Find where the given text appears and provide that cell's center as [x, y] coordinate. 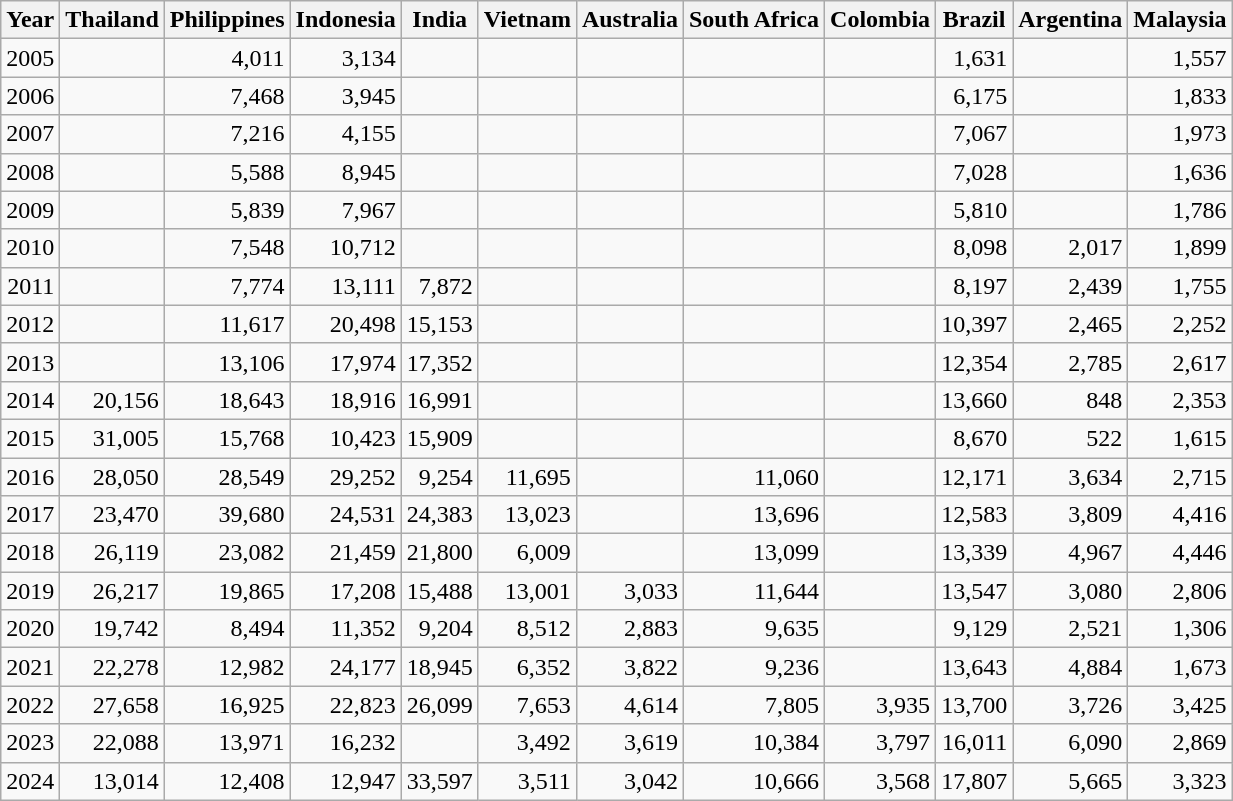
13,696 [754, 515]
7,468 [227, 96]
7,028 [974, 172]
7,967 [346, 210]
3,042 [630, 781]
2014 [30, 400]
2024 [30, 781]
8,670 [974, 438]
19,865 [227, 591]
12,947 [346, 781]
Colombia [880, 20]
Philippines [227, 20]
7,216 [227, 134]
3,492 [527, 743]
13,547 [974, 591]
28,050 [112, 477]
4,884 [1070, 667]
1,833 [1180, 96]
3,809 [1070, 515]
7,774 [227, 286]
2005 [30, 58]
3,797 [880, 743]
13,339 [974, 553]
6,090 [1070, 743]
18,916 [346, 400]
39,680 [227, 515]
12,354 [974, 362]
Brazil [974, 20]
12,583 [974, 515]
India [440, 20]
24,177 [346, 667]
2,439 [1070, 286]
3,726 [1070, 705]
23,470 [112, 515]
2023 [30, 743]
16,011 [974, 743]
4,446 [1180, 553]
22,088 [112, 743]
33,597 [440, 781]
6,175 [974, 96]
2,521 [1070, 629]
18,643 [227, 400]
23,082 [227, 553]
3,945 [346, 96]
13,660 [974, 400]
28,549 [227, 477]
20,156 [112, 400]
19,742 [112, 629]
4,155 [346, 134]
10,712 [346, 248]
11,617 [227, 324]
Australia [630, 20]
1,631 [974, 58]
6,009 [527, 553]
3,822 [630, 667]
2010 [30, 248]
26,119 [112, 553]
4,614 [630, 705]
2,806 [1180, 591]
26,099 [440, 705]
3,323 [1180, 781]
12,171 [974, 477]
2,252 [1180, 324]
1,973 [1180, 134]
Argentina [1070, 20]
11,695 [527, 477]
12,408 [227, 781]
3,568 [880, 781]
17,807 [974, 781]
3,619 [630, 743]
1,673 [1180, 667]
5,588 [227, 172]
24,383 [440, 515]
2009 [30, 210]
Thailand [112, 20]
8,494 [227, 629]
1,306 [1180, 629]
2007 [30, 134]
29,252 [346, 477]
9,204 [440, 629]
Year [30, 20]
15,768 [227, 438]
8,945 [346, 172]
12,982 [227, 667]
Malaysia [1180, 20]
9,254 [440, 477]
7,805 [754, 705]
2006 [30, 96]
26,217 [112, 591]
2017 [30, 515]
2020 [30, 629]
15,153 [440, 324]
11,644 [754, 591]
4,011 [227, 58]
22,823 [346, 705]
2,465 [1070, 324]
1,557 [1180, 58]
1,615 [1180, 438]
10,423 [346, 438]
3,425 [1180, 705]
4,416 [1180, 515]
Vietnam [527, 20]
13,023 [527, 515]
2022 [30, 705]
Indonesia [346, 20]
10,397 [974, 324]
7,872 [440, 286]
8,512 [527, 629]
9,129 [974, 629]
3,511 [527, 781]
13,111 [346, 286]
13,971 [227, 743]
5,665 [1070, 781]
16,232 [346, 743]
9,236 [754, 667]
20,498 [346, 324]
3,080 [1070, 591]
3,935 [880, 705]
16,991 [440, 400]
13,700 [974, 705]
17,974 [346, 362]
4,967 [1070, 553]
522 [1070, 438]
3,033 [630, 591]
27,658 [112, 705]
17,352 [440, 362]
2008 [30, 172]
1,899 [1180, 248]
2018 [30, 553]
11,060 [754, 477]
2,715 [1180, 477]
2,785 [1070, 362]
2,869 [1180, 743]
2012 [30, 324]
848 [1070, 400]
18,945 [440, 667]
7,548 [227, 248]
13,106 [227, 362]
13,643 [974, 667]
8,197 [974, 286]
1,636 [1180, 172]
21,800 [440, 553]
24,531 [346, 515]
2011 [30, 286]
1,755 [1180, 286]
13,014 [112, 781]
15,488 [440, 591]
11,352 [346, 629]
13,001 [527, 591]
1,786 [1180, 210]
6,352 [527, 667]
2,017 [1070, 248]
17,208 [346, 591]
10,666 [754, 781]
9,635 [754, 629]
3,634 [1070, 477]
2016 [30, 477]
10,384 [754, 743]
2013 [30, 362]
7,067 [974, 134]
31,005 [112, 438]
3,134 [346, 58]
8,098 [974, 248]
5,810 [974, 210]
2,617 [1180, 362]
2,883 [630, 629]
2019 [30, 591]
13,099 [754, 553]
22,278 [112, 667]
5,839 [227, 210]
2,353 [1180, 400]
7,653 [527, 705]
2021 [30, 667]
2015 [30, 438]
21,459 [346, 553]
16,925 [227, 705]
South Africa [754, 20]
15,909 [440, 438]
